Determine the [X, Y] coordinate at the center of the cell enclosing the given text.  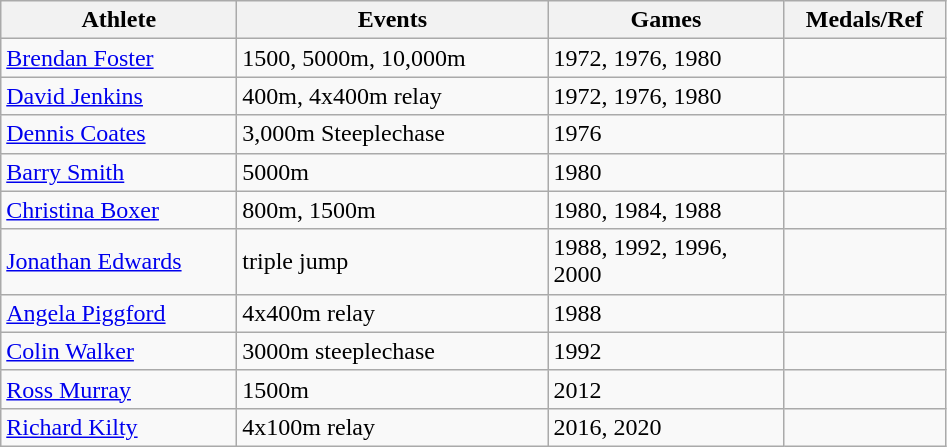
1992 [666, 351]
Athlete [119, 20]
4x100m relay [392, 427]
1980 [666, 172]
1988, 1992, 1996, 2000 [666, 262]
Barry Smith [119, 172]
Jonathan Edwards [119, 262]
Christina Boxer [119, 210]
2016, 2020 [666, 427]
1500, 5000m, 10,000m [392, 58]
David Jenkins [119, 96]
Richard Kilty [119, 427]
2012 [666, 389]
Ross Murray [119, 389]
Angela Piggford [119, 313]
400m, 4x400m relay [392, 96]
Colin Walker [119, 351]
3,000m Steeplechase [392, 134]
Dennis Coates [119, 134]
1980, 1984, 1988 [666, 210]
triple jump [392, 262]
3000m steeplechase [392, 351]
5000m [392, 172]
1500m [392, 389]
Medals/Ref [864, 20]
800m, 1500m [392, 210]
Brendan Foster [119, 58]
1976 [666, 134]
4x400m relay [392, 313]
Events [392, 20]
Games [666, 20]
1988 [666, 313]
